Return the (x, y) coordinate for the center point of the cell that contains the specified text.  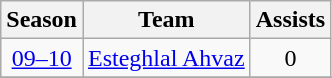
Team (166, 20)
0 (290, 58)
Assists (290, 20)
Esteghlal Ahvaz (166, 58)
09–10 (42, 58)
Season (42, 20)
